Find where the given text appears and provide that cell's center as [x, y] coordinate. 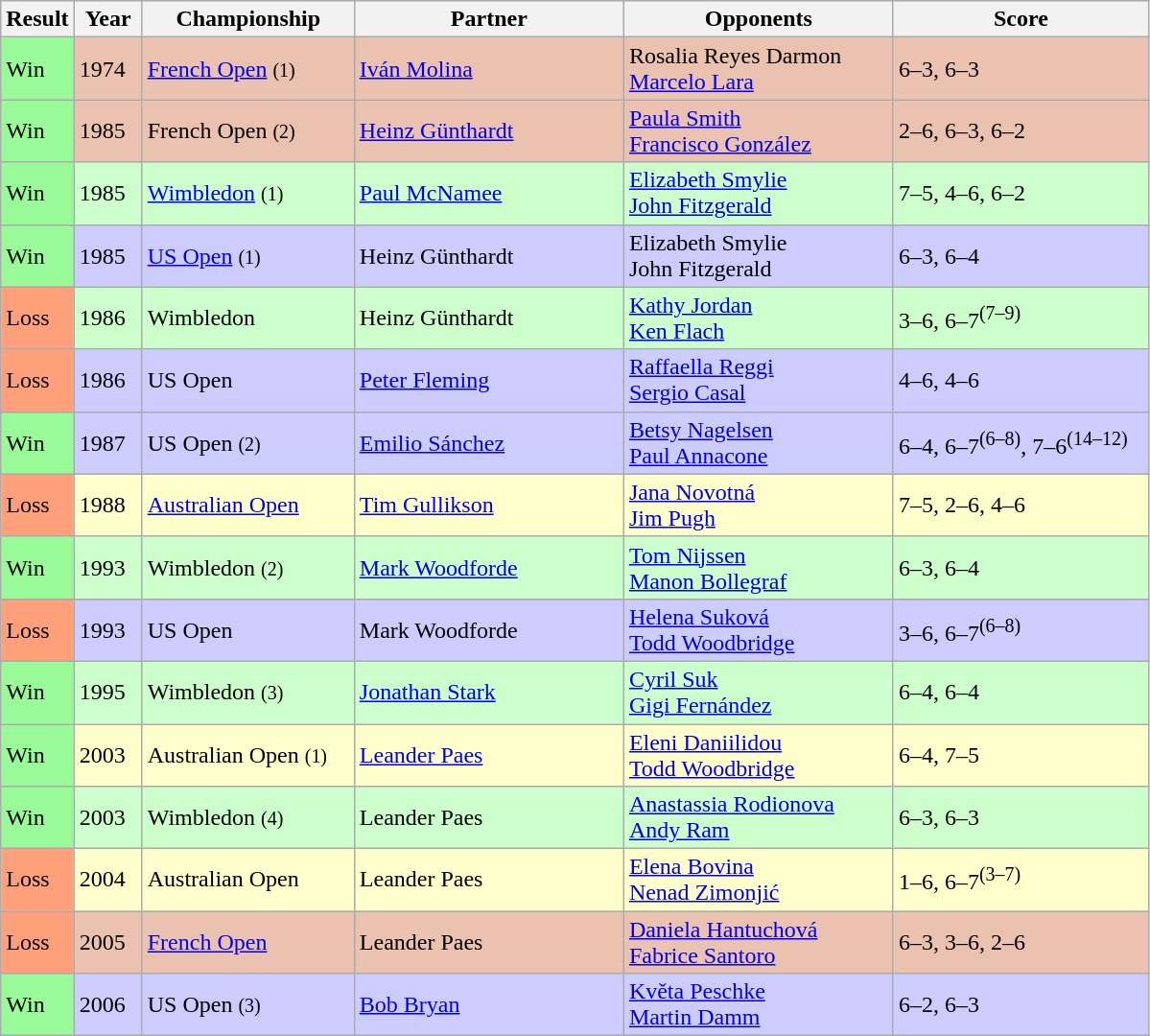
6–4, 6–4 [1021, 693]
7–5, 4–6, 6–2 [1021, 194]
2–6, 6–3, 6–2 [1021, 130]
6–4, 7–5 [1021, 754]
Wimbledon (4) [247, 817]
6–2, 6–3 [1021, 1005]
1988 [107, 505]
3–6, 6–7(6–8) [1021, 629]
Tim Gullikson [489, 505]
Opponents [758, 19]
Partner [489, 19]
US Open (3) [247, 1005]
Jana Novotná Jim Pugh [758, 505]
Elena Bovina Nenad Zimonjić [758, 881]
Wimbledon (3) [247, 693]
French Open [247, 942]
Wimbledon (2) [247, 568]
6–3, 3–6, 2–6 [1021, 942]
Australian Open (1) [247, 754]
1995 [107, 693]
Paula Smith Francisco González [758, 130]
3–6, 6–7(7–9) [1021, 318]
Anastassia Rodionova Andy Ram [758, 817]
Daniela Hantuchová Fabrice Santoro [758, 942]
2005 [107, 942]
US Open (2) [247, 443]
Rosalia Reyes Darmon Marcelo Lara [758, 69]
2006 [107, 1005]
Peter Fleming [489, 380]
Wimbledon [247, 318]
4–6, 4–6 [1021, 380]
Bob Bryan [489, 1005]
Helena Suková Todd Woodbridge [758, 629]
1–6, 6–7(3–7) [1021, 881]
Betsy Nagelsen Paul Annacone [758, 443]
Paul McNamee [489, 194]
French Open (2) [247, 130]
Eleni Daniilidou Todd Woodbridge [758, 754]
Emilio Sánchez [489, 443]
Květa Peschke Martin Damm [758, 1005]
7–5, 2–6, 4–6 [1021, 505]
2004 [107, 881]
Raffaella Reggi Sergio Casal [758, 380]
1987 [107, 443]
Result [37, 19]
Jonathan Stark [489, 693]
Championship [247, 19]
French Open (1) [247, 69]
Iván Molina [489, 69]
Cyril Suk Gigi Fernández [758, 693]
US Open (1) [247, 255]
6–4, 6–7(6–8), 7–6(14–12) [1021, 443]
Year [107, 19]
Tom Nijssen Manon Bollegraf [758, 568]
1974 [107, 69]
Kathy Jordan Ken Flach [758, 318]
Wimbledon (1) [247, 194]
Score [1021, 19]
